Search for the cell housing the specified text and yield its (x, y) center coordinate. 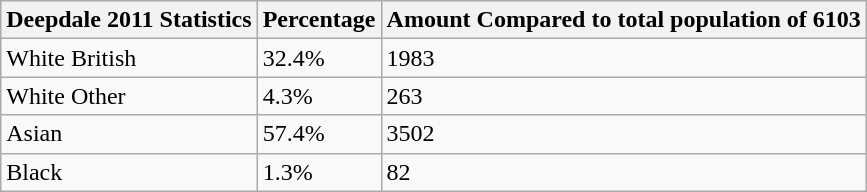
Asian (129, 134)
263 (624, 96)
32.4% (319, 58)
4.3% (319, 96)
Amount Compared to total population of 6103 (624, 20)
3502 (624, 134)
57.4% (319, 134)
White British (129, 58)
Deepdale 2011 Statistics (129, 20)
82 (624, 172)
1.3% (319, 172)
Percentage (319, 20)
White Other (129, 96)
Black (129, 172)
1983 (624, 58)
